From the cell containing the given text, extract its center point as (x, y) coordinate. 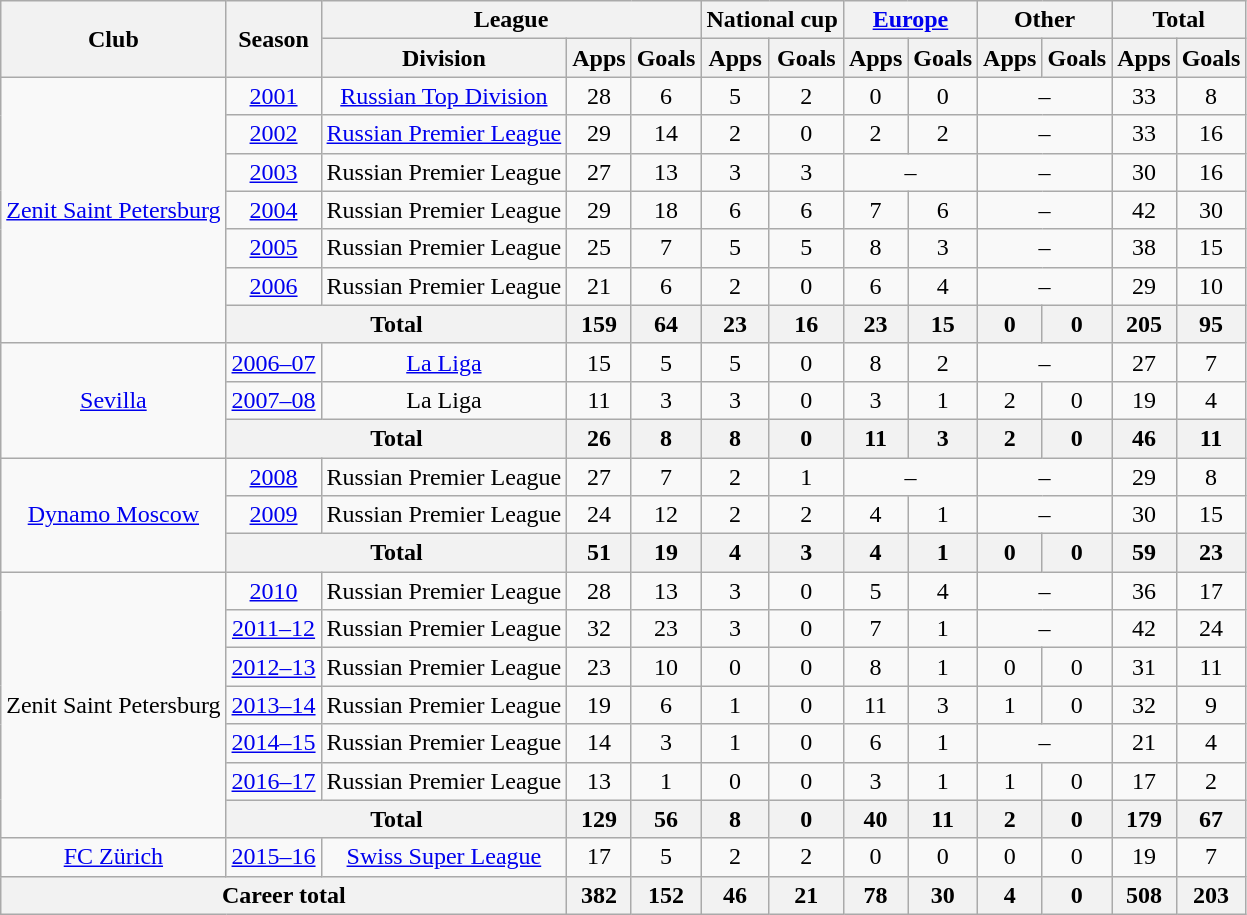
2013–14 (274, 705)
2011–12 (274, 629)
National cup (772, 20)
2001 (274, 96)
129 (599, 819)
205 (1144, 324)
2009 (274, 515)
Club (114, 39)
382 (599, 895)
League (511, 20)
2003 (274, 172)
Europe (910, 20)
2016–17 (274, 781)
Other (1045, 20)
2014–15 (274, 743)
12 (666, 515)
Swiss Super League (444, 857)
2002 (274, 134)
40 (875, 819)
67 (1211, 819)
2015–16 (274, 857)
64 (666, 324)
95 (1211, 324)
Russian Top Division (444, 96)
Dynamo Moscow (114, 515)
Division (444, 58)
56 (666, 819)
Season (274, 39)
26 (599, 438)
159 (599, 324)
2007–08 (274, 400)
2004 (274, 210)
2005 (274, 248)
508 (1144, 895)
Career total (284, 895)
18 (666, 210)
179 (1144, 819)
2006 (274, 286)
152 (666, 895)
Sevilla (114, 400)
59 (1144, 553)
36 (1144, 591)
51 (599, 553)
78 (875, 895)
31 (1144, 667)
9 (1211, 705)
38 (1144, 248)
FC Zürich (114, 857)
2006–07 (274, 362)
203 (1211, 895)
2008 (274, 477)
25 (599, 248)
2010 (274, 591)
2012–13 (274, 667)
